Provide the (X, Y) coordinate of the cell's center where the given text is located.  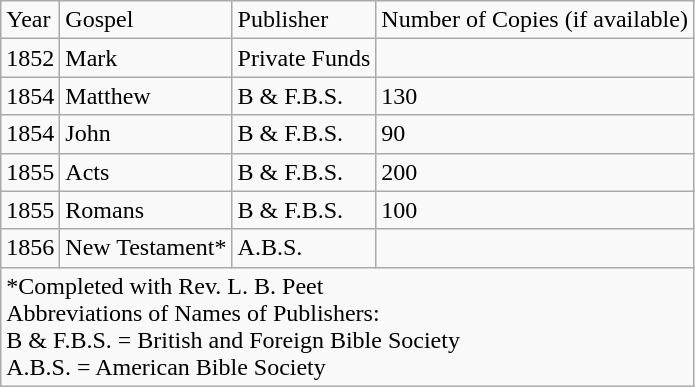
1856 (30, 248)
90 (535, 134)
Gospel (146, 20)
Matthew (146, 96)
Year (30, 20)
John (146, 134)
Mark (146, 58)
New Testament* (146, 248)
Romans (146, 210)
Private Funds (304, 58)
200 (535, 172)
Number of Copies (if available) (535, 20)
100 (535, 210)
130 (535, 96)
Publisher (304, 20)
1852 (30, 58)
A.B.S. (304, 248)
*Completed with Rev. L. B. PeetAbbreviations of Names of Publishers:B & F.B.S. = British and Foreign Bible SocietyA.B.S. = American Bible Society (348, 326)
Acts (146, 172)
